Detect which cell encompasses the target text, then output its (x, y) center coordinate. 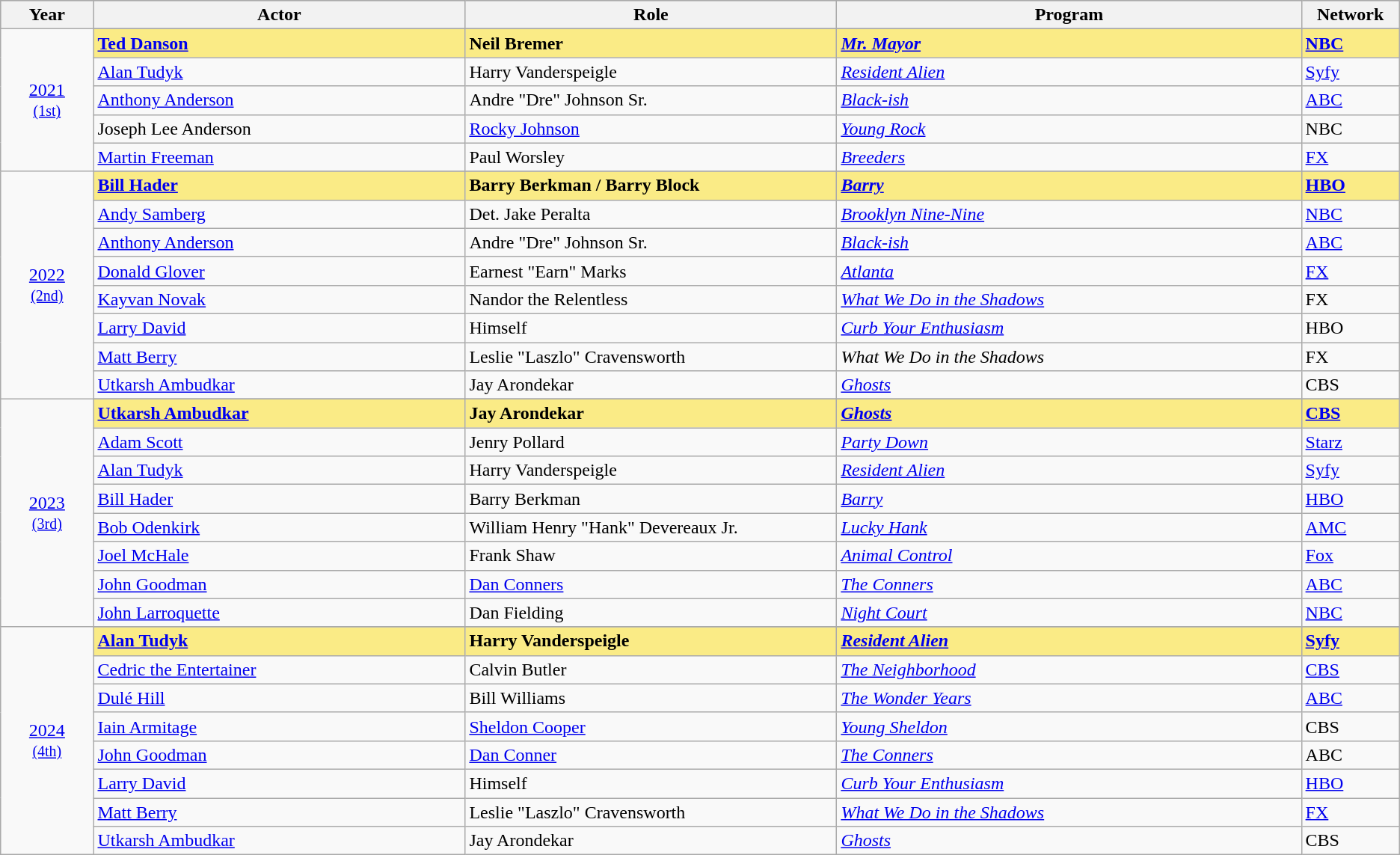
Dan Conners (651, 584)
Calvin Butler (651, 669)
John Larroquette (280, 613)
Brooklyn Nine-Nine (1069, 214)
Martin Freeman (280, 157)
Joseph Lee Anderson (280, 129)
Frank Shaw (651, 556)
Barry Berkman / Barry Block (651, 186)
Animal Control (1069, 556)
AMC (1351, 527)
Nandor the Relentless (651, 299)
Night Court (1069, 613)
Mr. Mayor (1069, 43)
Young Rock (1069, 129)
Earnest "Earn" Marks (651, 271)
Barry Berkman (651, 499)
Role (651, 15)
Iain Armitage (280, 726)
Bill Williams (651, 698)
Sheldon Cooper (651, 726)
Young Sheldon (1069, 726)
Bob Odenkirk (280, 527)
Neil Bremer (651, 43)
Actor (280, 15)
Kayvan Novak (280, 299)
Party Down (1069, 442)
Starz (1351, 442)
Breeders (1069, 157)
Det. Jake Peralta (651, 214)
2022(2nd) (47, 285)
2021(1st) (47, 100)
Dan Fielding (651, 613)
2023(3rd) (47, 513)
Lucky Hank (1069, 527)
Rocky Johnson (651, 129)
Fox (1351, 556)
Program (1069, 15)
Cedric the Entertainer (280, 669)
Joel McHale (280, 556)
Donald Glover (280, 271)
Dulé Hill (280, 698)
Andy Samberg (280, 214)
The Wonder Years (1069, 698)
The Neighborhood (1069, 669)
Dan Conner (651, 755)
Paul Worsley (651, 157)
William Henry "Hank" Devereaux Jr. (651, 527)
Atlanta (1069, 271)
2024(4th) (47, 741)
Ted Danson (280, 43)
Year (47, 15)
Adam Scott (280, 442)
Network (1351, 15)
Jenry Pollard (651, 442)
